Provide the (x, y) coordinate of the cell's center where the given text is located.  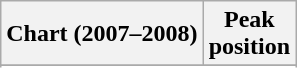
Chart (2007–2008) (102, 34)
Peakposition (249, 34)
